Return [X, Y] of the center of cell containing provided text 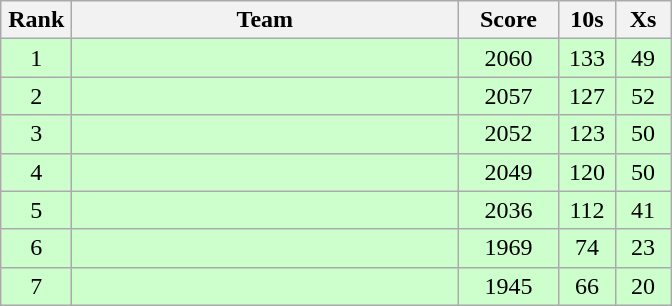
10s [587, 20]
2052 [508, 134]
133 [587, 58]
1 [36, 58]
20 [643, 286]
2 [36, 96]
6 [36, 248]
127 [587, 96]
2060 [508, 58]
74 [587, 248]
2049 [508, 172]
112 [587, 210]
7 [36, 286]
23 [643, 248]
123 [587, 134]
1945 [508, 286]
66 [587, 286]
2036 [508, 210]
4 [36, 172]
5 [36, 210]
41 [643, 210]
Score [508, 20]
3 [36, 134]
Xs [643, 20]
Rank [36, 20]
1969 [508, 248]
120 [587, 172]
2057 [508, 96]
Team [265, 20]
49 [643, 58]
52 [643, 96]
